Return the [X, Y] coordinate for the center point of the cell that contains the specified text.  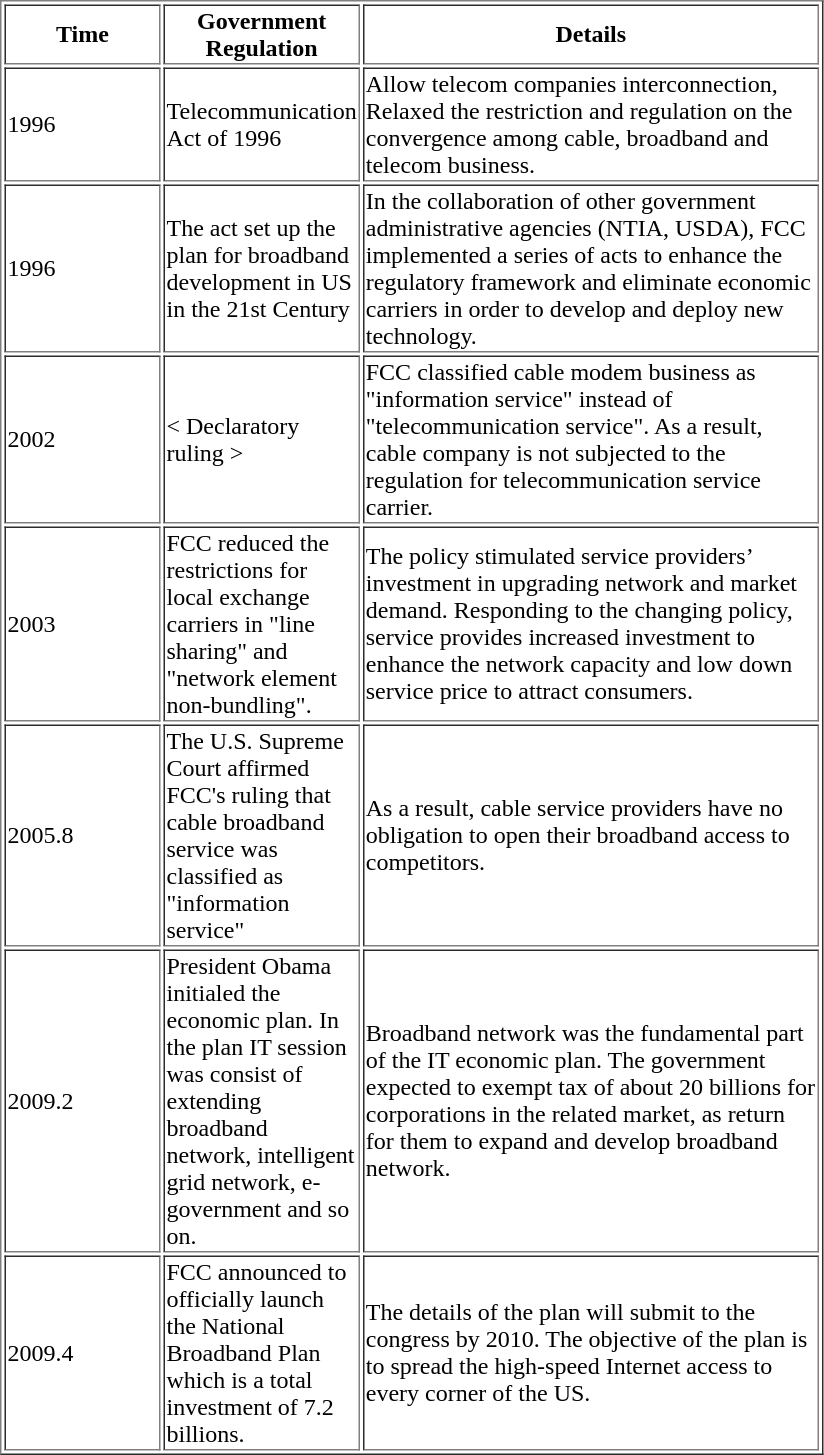
2003 [82, 624]
Time [82, 34]
< Declaratory ruling > [262, 440]
FCC announced to officially launch the National Broadband Plan which is a total investment of 7.2 billions. [262, 1354]
Details [591, 34]
The act set up the plan for broadband development in US in the 21st Century [262, 268]
2005.8 [82, 835]
2009.2 [82, 1102]
FCC reduced the restrictions for local exchange carriers in "line sharing" and "network element non-bundling". [262, 624]
Allow telecom companies interconnection, Relaxed the restriction and regulation on the convergence among cable, broadband and telecom business. [591, 125]
2002 [82, 440]
As a result, cable service providers have no obligation to open their broadband access to competitors. [591, 835]
The U.S. Supreme Court affirmed FCC's ruling that cable broadband service was classified as "information service" [262, 835]
2009.4 [82, 1354]
Telecommunication Act of 1996 [262, 125]
Government Regulation [262, 34]
